For the text-containing cell, return its midpoint in (x, y) coordinate format. 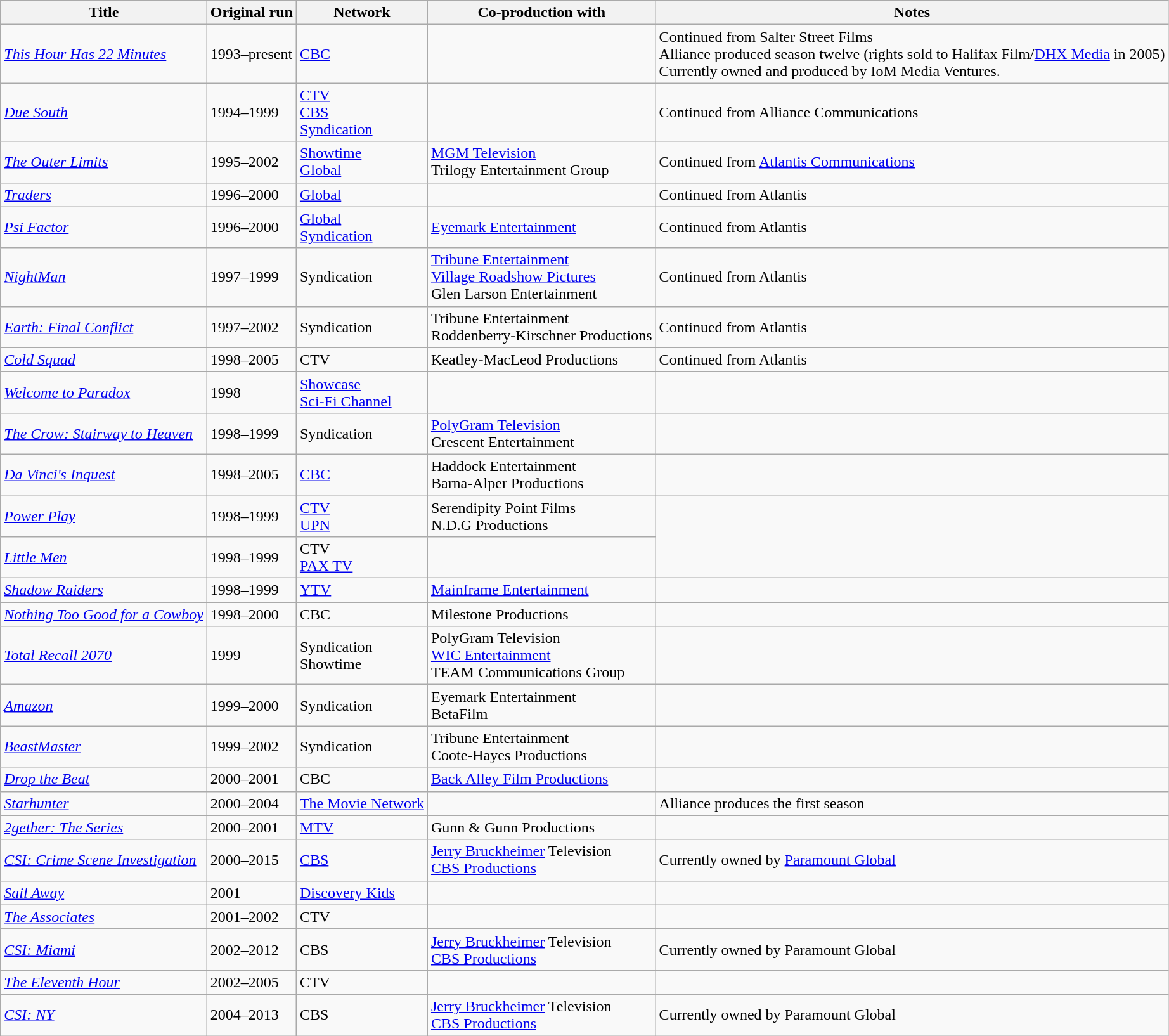
Back Alley Film Productions (541, 779)
SyndicationShowtime (361, 656)
Title (104, 13)
MTV (361, 827)
CTVUPN (361, 516)
Mainframe Entertainment (541, 590)
Continued from Atlantis Communications (912, 162)
Total Recall 2070 (104, 656)
Gunn & Gunn Productions (541, 827)
1999–2002 (251, 747)
2002–2012 (251, 950)
Eyemark Entertainment (541, 227)
NightMan (104, 277)
Due South (104, 112)
Haddock EntertainmentBarna-Alper Productions (541, 474)
Continued from Alliance Communications (912, 112)
1995–2002 (251, 162)
The Outer Limits (104, 162)
Eyemark EntertainmentBetaFilm (541, 705)
1999–2000 (251, 705)
PolyGram TelevisionCrescent Entertainment (541, 434)
Tribune EntertainmentVillage Roadshow PicturesGlen Larson Entertainment (541, 277)
Network (361, 13)
2001–2002 (251, 917)
2001 (251, 893)
1998–2000 (251, 614)
CSI: NY (104, 1014)
2gether: The Series (104, 827)
1997–2002 (251, 327)
Cold Squad (104, 359)
Milestone Productions (541, 614)
Nothing Too Good for a Cowboy (104, 614)
CSI: Miami (104, 950)
The Crow: Stairway to Heaven (104, 434)
CTVPAX TV (361, 558)
2000–2015 (251, 860)
The Movie Network (361, 803)
CTVCBSSyndication (361, 112)
Original run (251, 13)
Alliance produces the first season (912, 803)
1998 (251, 392)
2004–2013 (251, 1014)
The Eleventh Hour (104, 982)
MGM TelevisionTrilogy Entertainment Group (541, 162)
Traders (104, 195)
YTV (361, 590)
This Hour Has 22 Minutes (104, 54)
2002–2005 (251, 982)
Tribune EntertainmentRoddenberry-Kirschner Productions (541, 327)
1994–1999 (251, 112)
PolyGram TelevisionWIC EntertainmentTEAM Communications Group (541, 656)
The Associates (104, 917)
Global (361, 195)
Notes (912, 13)
Sail Away (104, 893)
Amazon (104, 705)
Drop the Beat (104, 779)
ShowcaseSci-Fi Channel (361, 392)
Psi Factor (104, 227)
Tribune EntertainmentCoote-Hayes Productions (541, 747)
BeastMaster (104, 747)
CSI: Crime Scene Investigation (104, 860)
1993–present (251, 54)
Da Vinci's Inquest (104, 474)
Starhunter (104, 803)
2000–2004 (251, 803)
Serendipity Point FilmsN.D.G Productions (541, 516)
1999 (251, 656)
Keatley-MacLeod Productions (541, 359)
Earth: Final Conflict (104, 327)
Power Play (104, 516)
ShowtimeGlobal (361, 162)
Shadow Raiders (104, 590)
Co-production with (541, 13)
Welcome to Paradox (104, 392)
1997–1999 (251, 277)
Little Men (104, 558)
Discovery Kids (361, 893)
GlobalSyndication (361, 227)
